Scan for the cell matching the given text and deliver its [X, Y] coordinate at center. 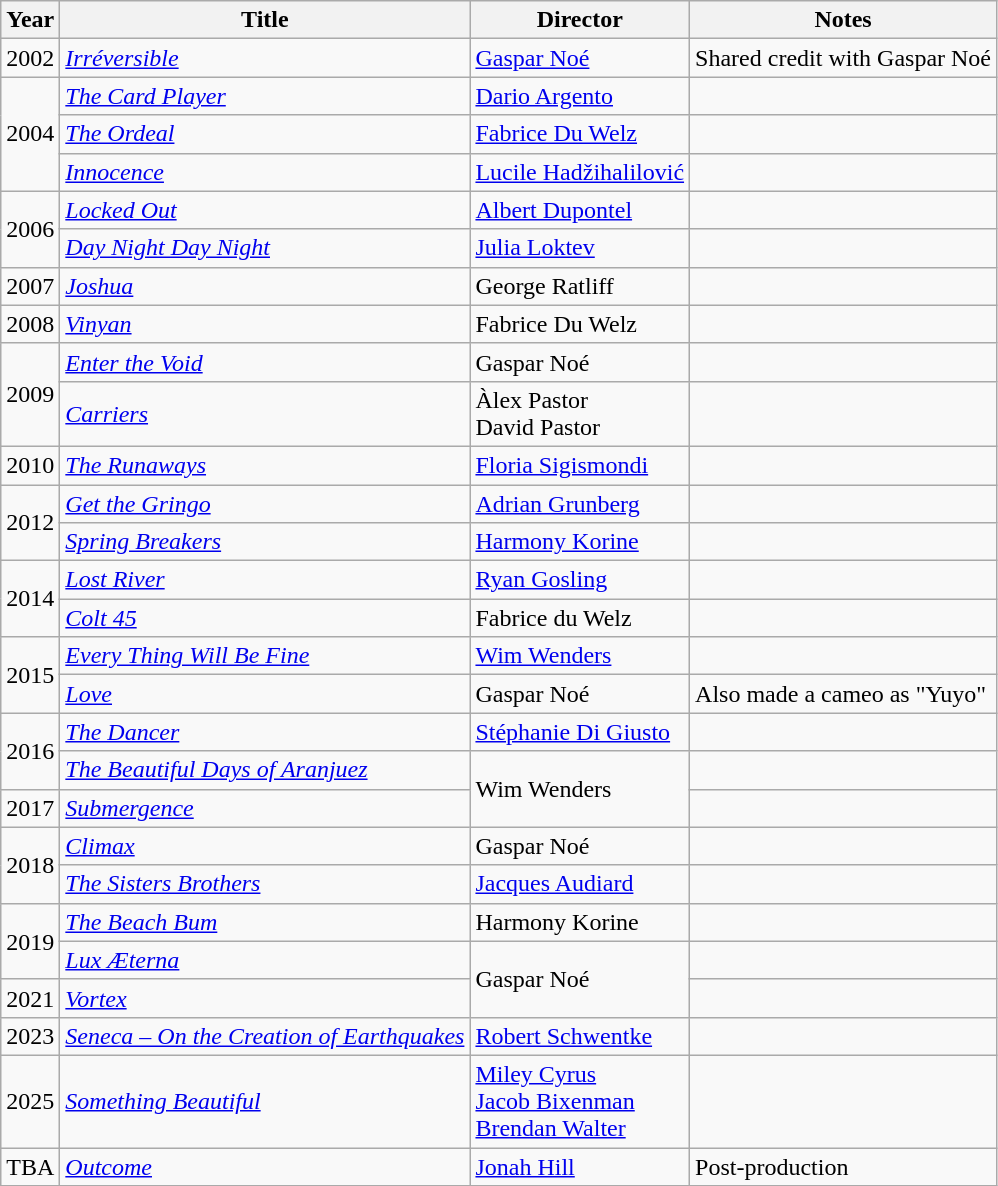
2008 [30, 324]
George Ratliff [580, 286]
TBA [30, 1167]
2016 [30, 751]
Day Night Day Night [265, 248]
The Card Player [265, 96]
Lucile Hadžihalilović [580, 172]
Notes [844, 20]
Get the Gringo [265, 503]
Director [580, 20]
Jonah Hill [580, 1167]
Enter the Void [265, 362]
Vortex [265, 998]
Spring Breakers [265, 542]
Jacques Audiard [580, 884]
2018 [30, 865]
2007 [30, 286]
Robert Schwentke [580, 1036]
Irréversible [265, 58]
The Ordeal [265, 134]
Post-production [844, 1167]
Something Beautiful [265, 1101]
Floria Sigismondi [580, 465]
Miley CyrusJacob BixenmanBrendan Walter [580, 1101]
Àlex PastorDavid Pastor [580, 414]
2009 [30, 394]
2025 [30, 1101]
Julia Loktev [580, 248]
Title [265, 20]
2023 [30, 1036]
Colt 45 [265, 618]
The Beach Bum [265, 922]
Dario Argento [580, 96]
The Beautiful Days of Aranjuez [265, 770]
Innocence [265, 172]
2002 [30, 58]
Locked Out [265, 210]
2014 [30, 599]
Every Thing Will Be Fine [265, 656]
The Dancer [265, 732]
2015 [30, 675]
Lost River [265, 580]
Shared credit with Gaspar Noé [844, 58]
Albert Dupontel [580, 210]
Seneca – On the Creation of Earthquakes [265, 1036]
Submergence [265, 808]
Ryan Gosling [580, 580]
Carriers [265, 414]
2019 [30, 941]
Fabrice du Welz [580, 618]
2004 [30, 134]
2012 [30, 522]
Adrian Grunberg [580, 503]
2010 [30, 465]
Joshua [265, 286]
Also made a cameo as "Yuyo" [844, 694]
2021 [30, 998]
Year [30, 20]
2006 [30, 229]
Stéphanie Di Giusto [580, 732]
Climax [265, 846]
Lux Æterna [265, 960]
Love [265, 694]
The Runaways [265, 465]
Outcome [265, 1167]
2017 [30, 808]
The Sisters Brothers [265, 884]
Vinyan [265, 324]
